Find where the given text appears and provide that cell's center as (x, y) coordinate. 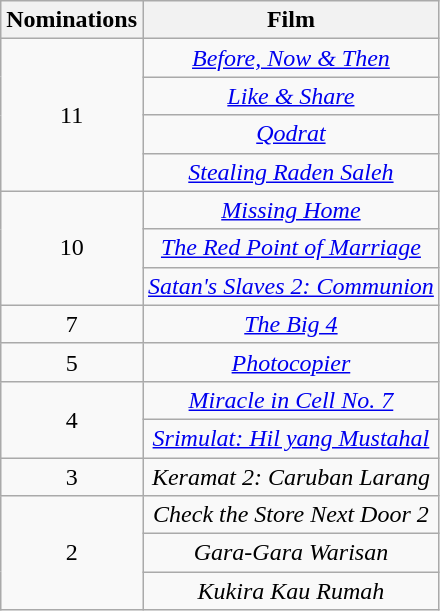
The Red Point of Marriage (290, 248)
Srimulat: Hil yang Mustahal (290, 438)
Before, Now & Then (290, 58)
Miracle in Cell No. 7 (290, 400)
Satan's Slaves 2: Communion (290, 286)
Check the Store Next Door 2 (290, 515)
Photocopier (290, 362)
4 (72, 419)
11 (72, 115)
Kukira Kau Rumah (290, 591)
10 (72, 248)
Qodrat (290, 134)
The Big 4 (290, 324)
Nominations (72, 20)
Like & Share (290, 96)
3 (72, 477)
Gara-Gara Warisan (290, 553)
7 (72, 324)
Film (290, 20)
5 (72, 362)
Stealing Raden Saleh (290, 172)
2 (72, 553)
Keramat 2: Caruban Larang (290, 477)
Missing Home (290, 210)
